Capture the cell that displays the provided text and extract its (x, y) central coordinate. 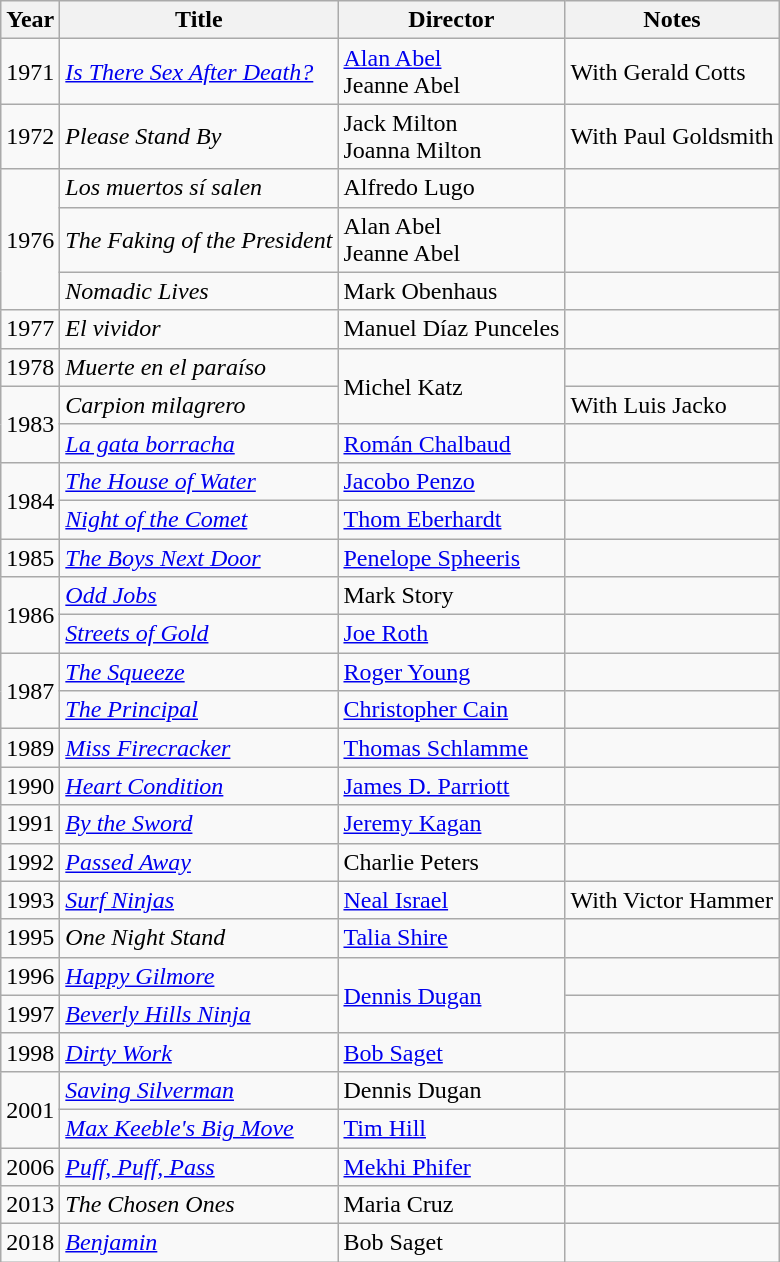
Christopher Cain (452, 710)
1991 (30, 824)
1977 (30, 329)
The Principal (199, 710)
1972 (30, 136)
Night of the Comet (199, 519)
Carpion milagrero (199, 405)
Los muertos sí salen (199, 188)
Mekhi Phifer (452, 1167)
Puff, Puff, Pass (199, 1167)
Roger Young (452, 672)
1978 (30, 367)
1986 (30, 615)
Nomadic Lives (199, 291)
2001 (30, 1109)
Streets of Gold (199, 634)
The Faking of the President (199, 240)
1971 (30, 72)
Talia Shire (452, 938)
Jack MiltonJoanna Milton (452, 136)
1995 (30, 938)
1984 (30, 500)
James D. Parriott (452, 786)
Happy Gilmore (199, 976)
With Luis Jacko (672, 405)
1976 (30, 240)
Thomas Schlamme (452, 748)
Mark Story (452, 596)
Charlie Peters (452, 862)
2018 (30, 1243)
The Boys Next Door (199, 557)
1987 (30, 691)
Jacobo Penzo (452, 481)
Maria Cruz (452, 1205)
Director (452, 20)
One Night Stand (199, 938)
Beverly Hills Ninja (199, 1014)
Notes (672, 20)
Surf Ninjas (199, 900)
Miss Firecracker (199, 748)
Passed Away (199, 862)
La gata borracha (199, 443)
Dirty Work (199, 1052)
Jeremy Kagan (452, 824)
2006 (30, 1167)
Max Keeble's Big Move (199, 1128)
By the Sword (199, 824)
Neal Israel (452, 900)
Saving Silverman (199, 1090)
Alfredo Lugo (452, 188)
The Squeeze (199, 672)
With Paul Goldsmith (672, 136)
El vividor (199, 329)
1985 (30, 557)
1983 (30, 424)
1998 (30, 1052)
Please Stand By (199, 136)
Mark Obenhaus (452, 291)
Title (199, 20)
1992 (30, 862)
Penelope Spheeris (452, 557)
Muerte en el paraíso (199, 367)
1989 (30, 748)
With Gerald Cotts (672, 72)
Heart Condition (199, 786)
1996 (30, 976)
Odd Jobs (199, 596)
Joe Roth (452, 634)
The House of Water (199, 481)
Is There Sex After Death? (199, 72)
Thom Eberhardt (452, 519)
The Chosen Ones (199, 1205)
With Victor Hammer (672, 900)
Manuel Díaz Punceles (452, 329)
1993 (30, 900)
1990 (30, 786)
2013 (30, 1205)
Tim Hill (452, 1128)
1997 (30, 1014)
Michel Katz (452, 386)
Román Chalbaud (452, 443)
Year (30, 20)
Benjamin (199, 1243)
